Search for the cell housing the specified text and yield its [X, Y] center coordinate. 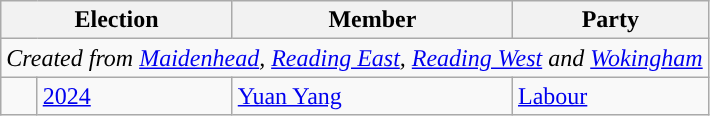
2024 [134, 96]
Election [116, 20]
Party [610, 20]
Labour [610, 96]
Member [372, 20]
Created from Maidenhead, Reading East, Reading West and Wokingham [354, 58]
Yuan Yang [372, 96]
